For the text-containing cell, return its midpoint in (X, Y) coordinate format. 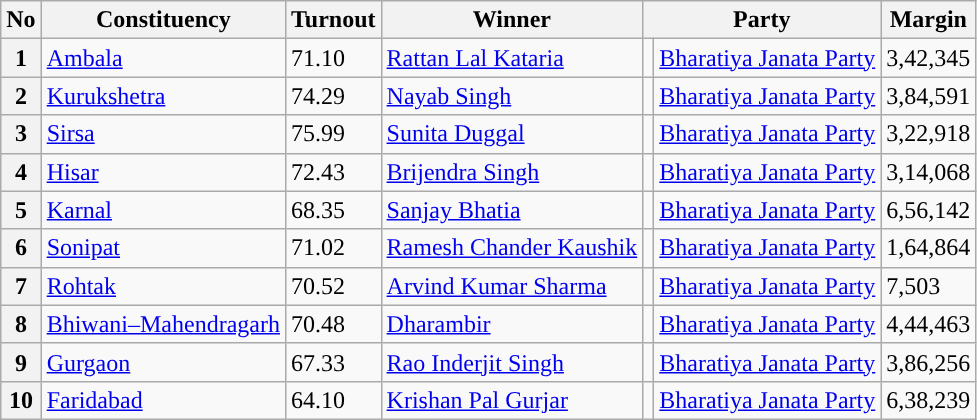
75.99 (333, 134)
Turnout (333, 20)
1,64,864 (928, 248)
Winner (512, 20)
Party (762, 20)
71.02 (333, 248)
Rattan Lal Kataria (512, 58)
Krishan Pal Gurjar (512, 400)
Ramesh Chander Kaushik (512, 248)
3,42,345 (928, 58)
Ambala (163, 58)
Sunita Duggal (512, 134)
Gurgaon (163, 362)
3,84,591 (928, 96)
4,44,463 (928, 324)
10 (21, 400)
64.10 (333, 400)
Sirsa (163, 134)
7,503 (928, 286)
70.52 (333, 286)
8 (21, 324)
Bhiwani–Mahendragarh (163, 324)
72.43 (333, 172)
1 (21, 58)
No (21, 20)
6,38,239 (928, 400)
3,14,068 (928, 172)
67.33 (333, 362)
Arvind Kumar Sharma (512, 286)
71.10 (333, 58)
Sonipat (163, 248)
Nayab Singh (512, 96)
74.29 (333, 96)
3,86,256 (928, 362)
6,56,142 (928, 210)
3,22,918 (928, 134)
68.35 (333, 210)
Dharambir (512, 324)
Hisar (163, 172)
3 (21, 134)
70.48 (333, 324)
Brijendra Singh (512, 172)
7 (21, 286)
Faridabad (163, 400)
9 (21, 362)
Margin (928, 20)
Constituency (163, 20)
Sanjay Bhatia (512, 210)
Karnal (163, 210)
Kurukshetra (163, 96)
5 (21, 210)
4 (21, 172)
2 (21, 96)
Rohtak (163, 286)
Rao Inderjit Singh (512, 362)
6 (21, 248)
